Search for the cell housing the specified text and yield its [x, y] center coordinate. 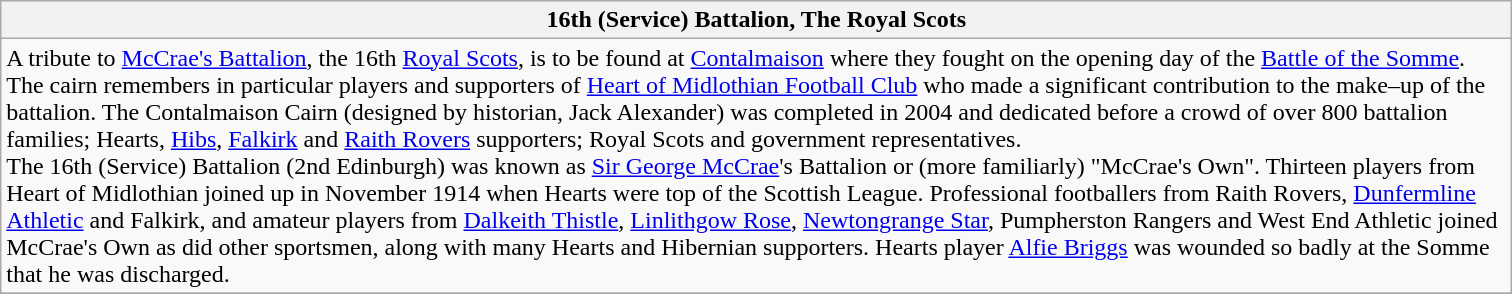
16th (Service) Battalion, The Royal Scots [756, 20]
